From the cell containing the given text, extract its center point as (x, y) coordinate. 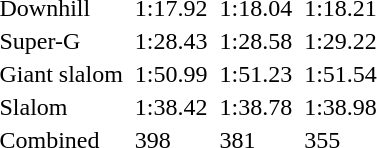
1:38.78 (256, 107)
1:38.42 (171, 107)
1:50.99 (171, 74)
1:28.58 (256, 41)
1:51.23 (256, 74)
1:28.43 (171, 41)
